Return the (x, y) coordinate for the center point of the cell that contains the specified text.  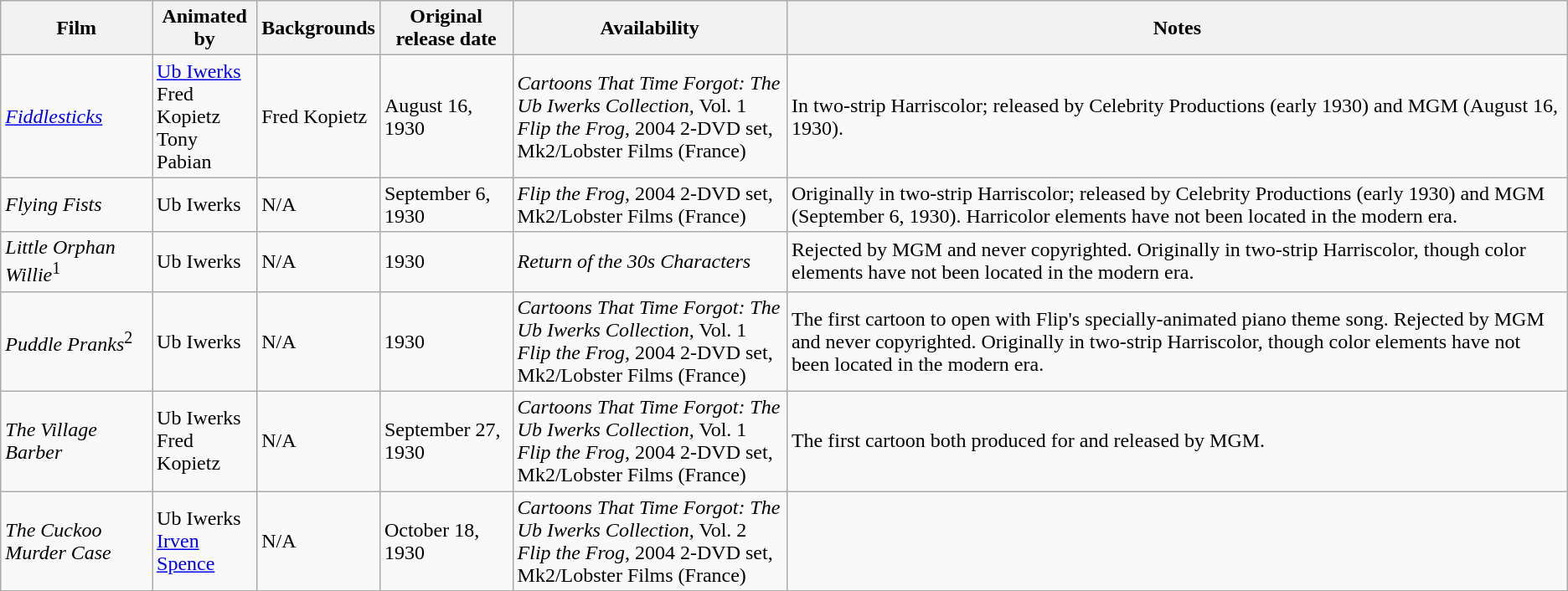
Flip the Frog, 2004 2-DVD set, Mk2/Lobster Films (France) (650, 204)
The first cartoon both produced for and released by MGM. (1177, 442)
September 27, 1930 (446, 442)
Ub IwerksFred KopietzTony Pabian (204, 116)
The Cuckoo Murder Case (77, 541)
Notes (1177, 28)
Little Orphan Willie1 (77, 262)
Puddle Pranks2 (77, 342)
Fred Kopietz (318, 116)
Return of the 30s Characters (650, 262)
Fiddlesticks (77, 116)
Original release date (446, 28)
Ub IwerksFred Kopietz (204, 442)
Ub IwerksIrven Spence (204, 541)
September 6, 1930 (446, 204)
Flying Fists (77, 204)
October 18, 1930 (446, 541)
Animated by (204, 28)
August 16, 1930 (446, 116)
Rejected by MGM and never copyrighted. Originally in two-strip Harriscolor, though color elements have not been located in the modern era. (1177, 262)
Backgrounds (318, 28)
In two-strip Harriscolor; released by Celebrity Productions (early 1930) and MGM (August 16, 1930). (1177, 116)
Availability (650, 28)
Cartoons That Time Forgot: The Ub Iwerks Collection, Vol. 2Flip the Frog, 2004 2-DVD set, Mk2/Lobster Films (France) (650, 541)
Film (77, 28)
The Village Barber (77, 442)
